Detect which cell encompasses the target text, then output its (x, y) center coordinate. 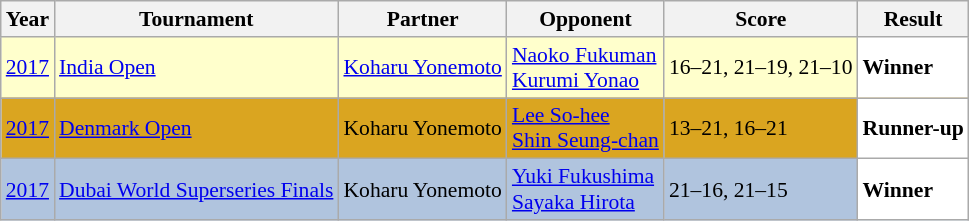
Partner (422, 19)
Lee So-hee Shin Seung-chan (586, 128)
Opponent (586, 19)
Denmark Open (196, 128)
Naoko Fukuman Kurumi Yonao (586, 68)
Runner-up (914, 128)
India Open (196, 68)
Score (761, 19)
Result (914, 19)
Dubai World Superseries Finals (196, 190)
13–21, 16–21 (761, 128)
Year (28, 19)
21–16, 21–15 (761, 190)
16–21, 21–19, 21–10 (761, 68)
Yuki Fukushima Sayaka Hirota (586, 190)
Tournament (196, 19)
